Search for the cell housing the specified text and yield its [X, Y] center coordinate. 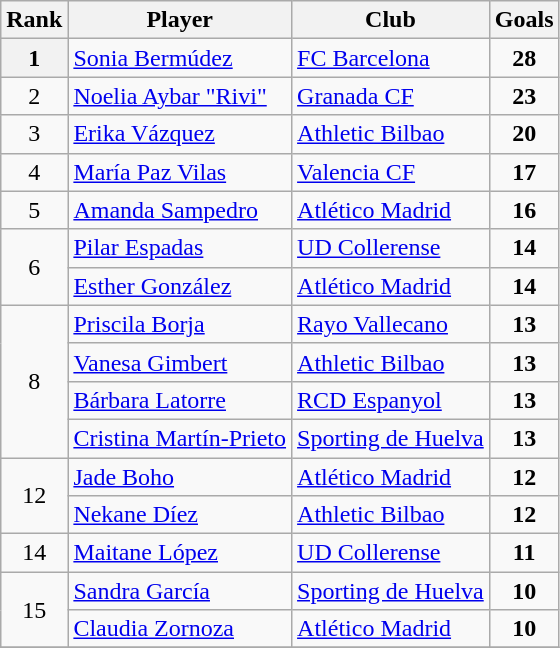
3 [34, 134]
Claudia Zornoza [180, 629]
1 [34, 58]
Valencia CF [391, 172]
FC Barcelona [391, 58]
16 [524, 210]
15 [34, 610]
5 [34, 210]
Goals [524, 20]
11 [524, 553]
20 [524, 134]
Maitane López [180, 553]
Jade Boho [180, 477]
Granada CF [391, 96]
28 [524, 58]
Bárbara Latorre [180, 400]
Rayo Vallecano [391, 324]
Esther González [180, 286]
23 [524, 96]
Amanda Sampedro [180, 210]
Rank [34, 20]
Vanesa Gimbert [180, 362]
Noelia Aybar "Rivi" [180, 96]
2 [34, 96]
Player [180, 20]
17 [524, 172]
Club [391, 20]
Pilar Espadas [180, 248]
Erika Vázquez [180, 134]
Sandra García [180, 591]
Sonia Bermúdez [180, 58]
Nekane Díez [180, 515]
6 [34, 267]
Priscila Borja [180, 324]
8 [34, 381]
María Paz Vilas [180, 172]
4 [34, 172]
Cristina Martín-Prieto [180, 438]
RCD Espanyol [391, 400]
